Return the (X, Y) coordinate for the center point of the cell that contains the specified text.  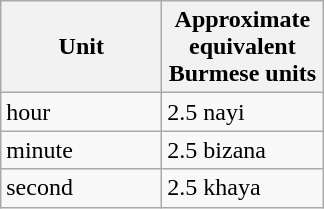
2.5 nayi (242, 112)
minute (82, 150)
2.5 bizana (242, 150)
second (82, 188)
hour (82, 112)
Unit (82, 47)
Approximate equivalent Burmese units (242, 47)
2.5 khaya (242, 188)
